Locate the cell with the specified text and output its (x, y) center coordinate. 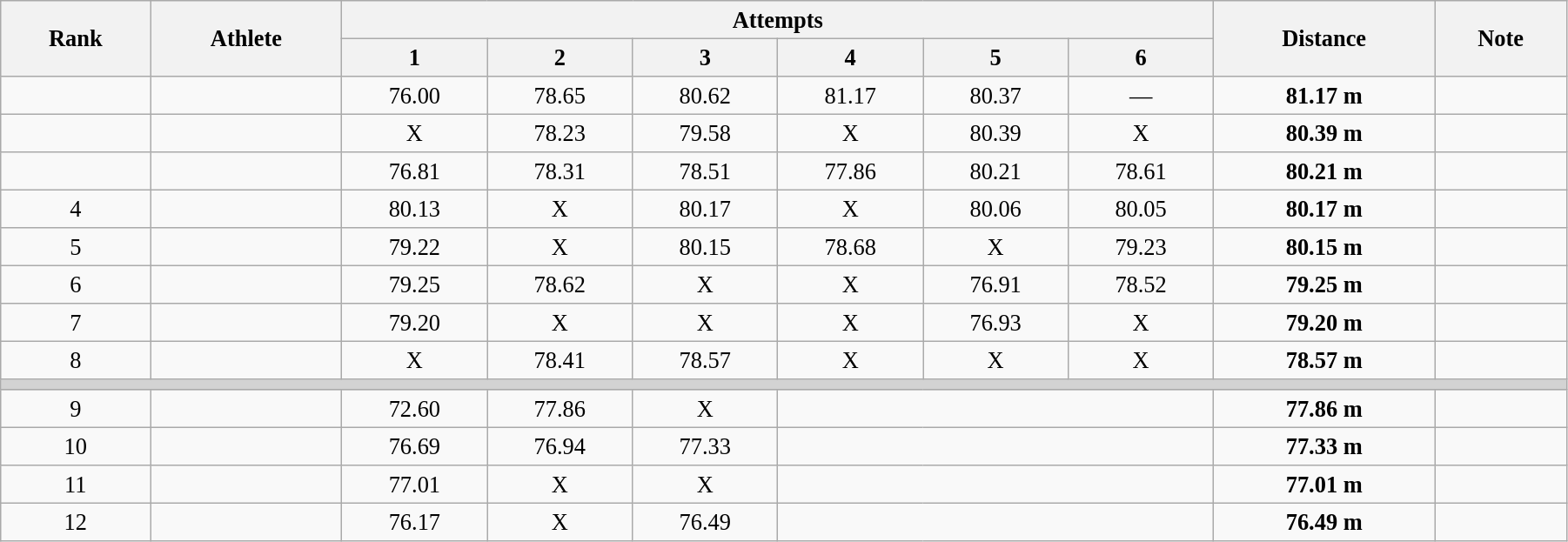
8 (76, 360)
78.57 m (1324, 360)
76.91 (995, 284)
80.15 (705, 247)
76.94 (560, 446)
Rank (76, 38)
79.20 (414, 323)
7 (76, 323)
10 (76, 446)
Note (1501, 38)
77.33 (705, 446)
12 (76, 522)
81.17 (851, 95)
80.37 (995, 95)
78.65 (560, 95)
76.69 (414, 446)
78.41 (560, 360)
76.00 (414, 95)
77.33 m (1324, 446)
80.17 m (1324, 209)
80.05 (1142, 209)
78.57 (705, 360)
80.39 (995, 133)
76.93 (995, 323)
81.17 m (1324, 95)
80.62 (705, 95)
9 (76, 409)
80.13 (414, 209)
77.86 m (1324, 409)
— (1142, 95)
79.20 m (1324, 323)
78.62 (560, 284)
77.01 (414, 485)
2 (560, 57)
80.17 (705, 209)
79.23 (1142, 247)
1 (414, 57)
78.61 (1142, 171)
76.49 (705, 522)
80.15 m (1324, 247)
78.31 (560, 171)
Attempts (778, 19)
80.39 m (1324, 133)
11 (76, 485)
78.23 (560, 133)
76.17 (414, 522)
Distance (1324, 38)
80.21 (995, 171)
3 (705, 57)
76.81 (414, 171)
76.49 m (1324, 522)
78.68 (851, 247)
77.01 m (1324, 485)
79.25 (414, 284)
79.25 m (1324, 284)
Athlete (246, 38)
72.60 (414, 409)
79.22 (414, 247)
80.06 (995, 209)
78.52 (1142, 284)
80.21 m (1324, 171)
78.51 (705, 171)
79.58 (705, 133)
